Find where the given text appears and provide that cell's center as (X, Y) coordinate. 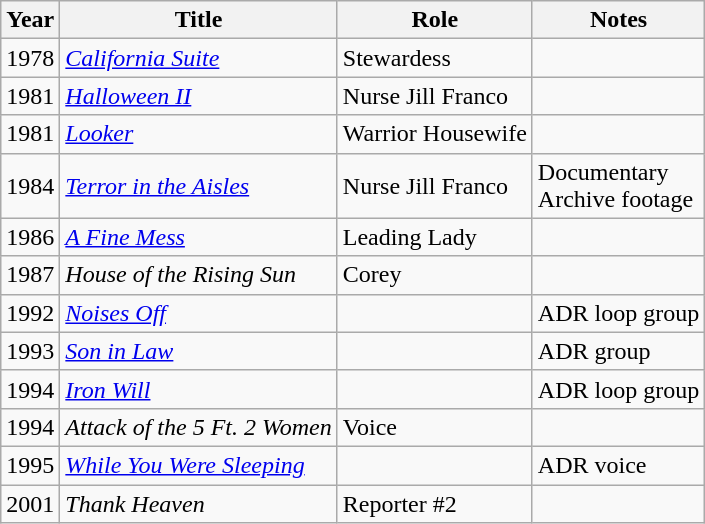
ADR voice (618, 465)
Notes (618, 20)
Year (30, 20)
Reporter #2 (434, 503)
1987 (30, 275)
Corey (434, 275)
2001 (30, 503)
Title (198, 20)
ADR group (618, 351)
1986 (30, 237)
Thank Heaven (198, 503)
1993 (30, 351)
Noises Off (198, 313)
Son in Law (198, 351)
California Suite (198, 58)
Role (434, 20)
1984 (30, 186)
1992 (30, 313)
While You Were Sleeping (198, 465)
Warrior Housewife (434, 134)
Voice (434, 427)
DocumentaryArchive footage (618, 186)
Looker (198, 134)
Halloween II (198, 96)
A Fine Mess (198, 237)
Attack of the 5 Ft. 2 Women (198, 427)
1995 (30, 465)
House of the Rising Sun (198, 275)
Iron Will (198, 389)
Leading Lady (434, 237)
Terror in the Aisles (198, 186)
Stewardess (434, 58)
1978 (30, 58)
